Extract the (X, Y) coordinate from the center of the cell holding the provided text.  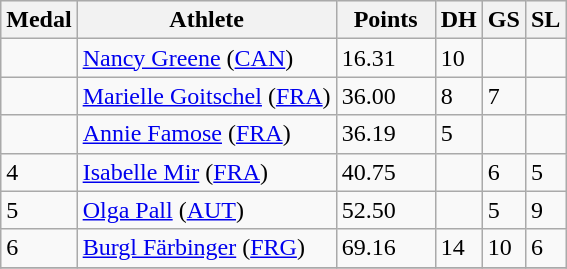
4 (39, 172)
DH (458, 20)
Athlete (206, 20)
GS (504, 20)
36.19 (386, 134)
9 (545, 210)
Nancy Greene (CAN) (206, 58)
16.31 (386, 58)
Burgl Färbinger (FRG) (206, 248)
Points (386, 20)
14 (458, 248)
Isabelle Mir (FRA) (206, 172)
52.50 (386, 210)
Marielle Goitschel (FRA) (206, 96)
SL (545, 20)
69.16 (386, 248)
Annie Famose (FRA) (206, 134)
Medal (39, 20)
Olga Pall (AUT) (206, 210)
40.75 (386, 172)
8 (458, 96)
7 (504, 96)
36.00 (386, 96)
